Return the [X, Y] coordinate for the center point of the cell that contains the specified text.  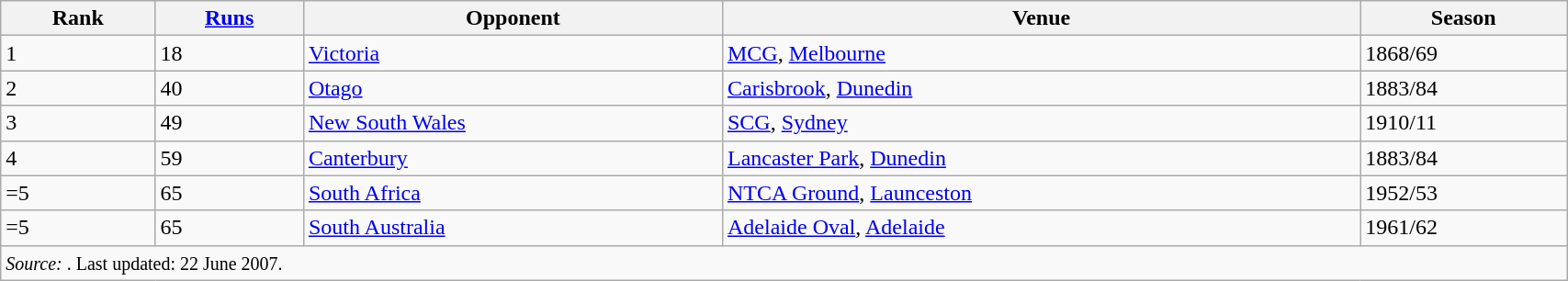
Source: . Last updated: 22 June 2007. [784, 263]
Otago [513, 88]
NTCA Ground, Launceston [1041, 193]
1952/53 [1464, 193]
South Australia [513, 228]
1910/11 [1464, 123]
1961/62 [1464, 228]
Victoria [513, 53]
Rank [78, 18]
Lancaster Park, Dunedin [1041, 158]
SCG, Sydney [1041, 123]
1 [78, 53]
3 [78, 123]
Opponent [513, 18]
South Africa [513, 193]
40 [230, 88]
1868/69 [1464, 53]
Season [1464, 18]
49 [230, 123]
4 [78, 158]
Canterbury [513, 158]
59 [230, 158]
18 [230, 53]
Venue [1041, 18]
New South Wales [513, 123]
Carisbrook, Dunedin [1041, 88]
2 [78, 88]
Runs [230, 18]
MCG, Melbourne [1041, 53]
Adelaide Oval, Adelaide [1041, 228]
